Search for the cell housing the specified text and yield its (X, Y) center coordinate. 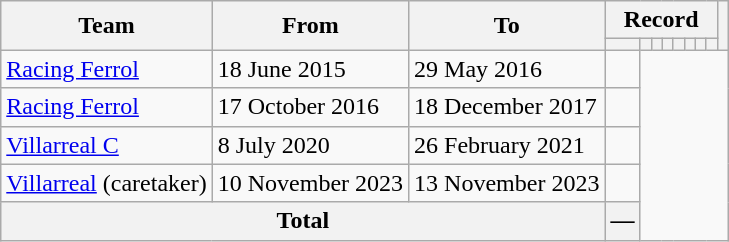
8 July 2020 (310, 145)
Villarreal C (106, 145)
26 February 2021 (507, 145)
Team (106, 26)
29 May 2016 (507, 69)
10 November 2023 (310, 183)
Record (661, 20)
17 October 2016 (310, 107)
Total (303, 221)
Villarreal (caretaker) (106, 183)
From (310, 26)
18 December 2017 (507, 107)
— (622, 221)
To (507, 26)
18 June 2015 (310, 69)
13 November 2023 (507, 183)
